Pinpoint the cell where the given text exists, returning its (X, Y) midpoint coordinate. 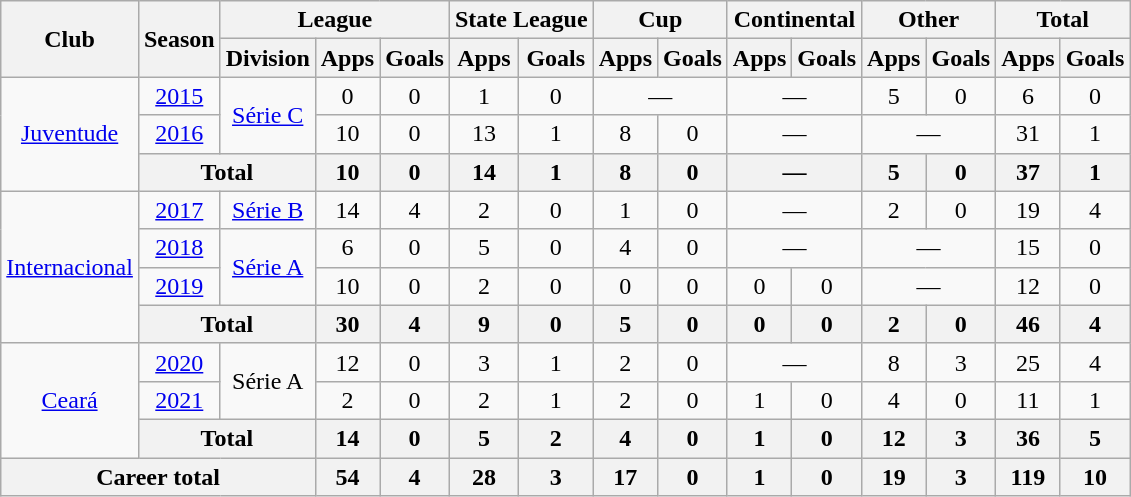
League (334, 20)
Ceará (70, 400)
2017 (179, 210)
Cup (660, 20)
13 (484, 134)
17 (625, 477)
Other (929, 20)
119 (1028, 477)
Série C (268, 115)
2018 (179, 248)
11 (1028, 400)
Division (268, 58)
9 (484, 324)
Career total (158, 477)
2021 (179, 400)
2020 (179, 362)
36 (1028, 438)
Internacional (70, 267)
Club (70, 39)
28 (484, 477)
Season (179, 39)
25 (1028, 362)
30 (347, 324)
2016 (179, 134)
31 (1028, 134)
37 (1028, 172)
46 (1028, 324)
2015 (179, 96)
Juventude (70, 134)
Continental (794, 20)
State League (521, 20)
54 (347, 477)
15 (1028, 248)
2019 (179, 286)
Série B (268, 210)
